Scan for the cell matching the given text and deliver its [X, Y] coordinate at center. 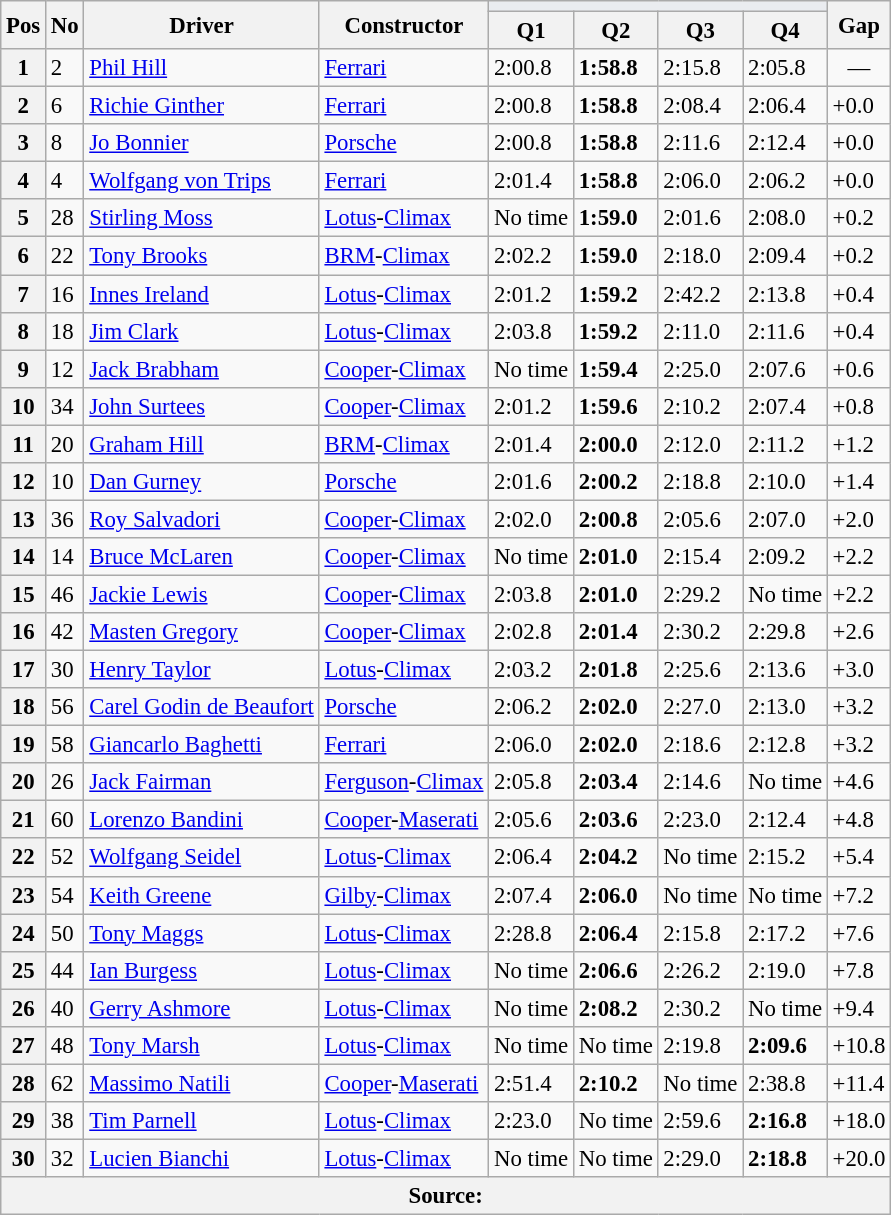
Jo Bonnier [202, 143]
Tony Marsh [202, 1046]
Ferguson-Climax [404, 782]
Innes Ireland [202, 294]
2:08.4 [700, 106]
Lorenzo Bandini [202, 820]
17 [24, 670]
2:29.8 [786, 632]
24 [24, 933]
44 [65, 970]
15 [24, 594]
2:25.0 [700, 369]
2:07.6 [786, 369]
Gap [858, 25]
2:29.0 [700, 1158]
Q2 [616, 31]
52 [65, 858]
34 [65, 406]
2:42.2 [700, 294]
Wolfgang von Trips [202, 181]
2:13.0 [786, 707]
2:15.2 [786, 858]
2:13.6 [786, 670]
+0.6 [858, 369]
2:11.0 [700, 331]
Jack Fairman [202, 782]
Keith Greene [202, 895]
Masten Gregory [202, 632]
2:14.6 [700, 782]
46 [65, 594]
2:38.8 [786, 1083]
+5.4 [858, 858]
+11.4 [858, 1083]
1:59.6 [616, 406]
23 [24, 895]
2:09.6 [786, 1046]
50 [65, 933]
Richie Ginther [202, 106]
19 [24, 745]
Jackie Lewis [202, 594]
2:03.6 [616, 820]
Q4 [786, 31]
21 [24, 820]
5 [24, 219]
9 [24, 369]
2:12.0 [700, 444]
Roy Salvadori [202, 519]
+4.6 [858, 782]
+7.6 [858, 933]
2:09.2 [786, 557]
38 [65, 1121]
Q1 [532, 31]
2:12.8 [786, 745]
2:59.6 [700, 1121]
2:08.0 [786, 219]
2:13.8 [786, 294]
2:17.2 [786, 933]
Bruce McLaren [202, 557]
25 [24, 970]
27 [24, 1046]
Jim Clark [202, 331]
2:18.6 [700, 745]
+20.0 [858, 1158]
62 [65, 1083]
42 [65, 632]
2:18.0 [700, 256]
2:07.0 [786, 519]
Q3 [700, 31]
Phil Hill [202, 68]
1 [24, 68]
54 [65, 895]
2:06.6 [616, 970]
Stirling Moss [202, 219]
2:08.2 [616, 1008]
2:10.0 [786, 482]
+1.4 [858, 482]
2:29.2 [700, 594]
Henry Taylor [202, 670]
Ian Burgess [202, 970]
2:00.0 [616, 444]
11 [24, 444]
+7.8 [858, 970]
Driver [202, 25]
2:00.2 [616, 482]
2:51.4 [532, 1083]
John Surtees [202, 406]
32 [65, 1158]
+10.8 [858, 1046]
+0.8 [858, 406]
2:04.2 [616, 858]
58 [65, 745]
2:26.2 [700, 970]
+18.0 [858, 1121]
Tim Parnell [202, 1121]
2:01.8 [616, 670]
2:16.8 [786, 1121]
3 [24, 143]
40 [65, 1008]
+4.8 [858, 820]
2:27.0 [700, 707]
Constructor [404, 25]
2:19.8 [700, 1046]
Pos [24, 25]
Gerry Ashmore [202, 1008]
Dan Gurney [202, 482]
1:59.4 [616, 369]
Jack Brabham [202, 369]
No [65, 25]
2:15.4 [700, 557]
36 [65, 519]
+2.6 [858, 632]
Gilby-Climax [404, 895]
2:03.2 [532, 670]
2:28.8 [532, 933]
2:11.2 [786, 444]
2:02.8 [532, 632]
48 [65, 1046]
+2.0 [858, 519]
2:03.4 [616, 782]
Tony Brooks [202, 256]
+1.2 [858, 444]
Wolfgang Seidel [202, 858]
2:19.0 [786, 970]
13 [24, 519]
+9.4 [858, 1008]
Graham Hill [202, 444]
Carel Godin de Beaufort [202, 707]
Lucien Bianchi [202, 1158]
2:25.6 [700, 670]
Giancarlo Baghetti [202, 745]
7 [24, 294]
29 [24, 1121]
Source: [446, 1196]
Tony Maggs [202, 933]
— [858, 68]
2:09.4 [786, 256]
2:02.2 [532, 256]
56 [65, 707]
+3.0 [858, 670]
+7.2 [858, 895]
Massimo Natili [202, 1083]
60 [65, 820]
